Search for the cell housing the specified text and yield its [X, Y] center coordinate. 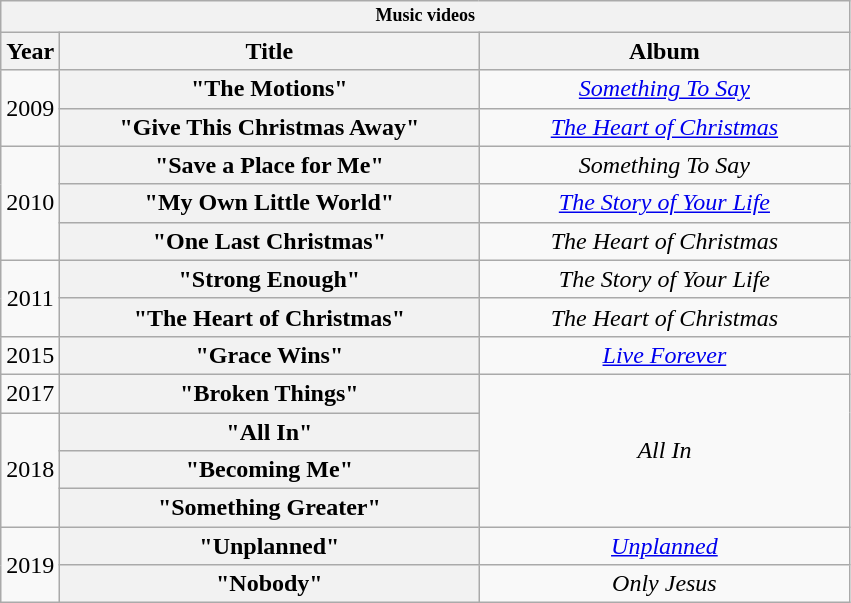
2018 [30, 470]
"Grace Wins" [270, 355]
Only Jesus [664, 584]
"The Heart of Christmas" [270, 317]
"Something Greater" [270, 508]
2009 [30, 108]
"Becoming Me" [270, 470]
"Strong Enough" [270, 279]
Music videos [426, 16]
Title [270, 51]
2019 [30, 565]
"Give This Christmas Away" [270, 127]
2015 [30, 355]
Album [664, 51]
All In [664, 450]
"Broken Things" [270, 393]
"The Motions" [270, 89]
Unplanned [664, 546]
Live Forever [664, 355]
Year [30, 51]
"My Own Little World" [270, 203]
"Unplanned" [270, 546]
"Nobody" [270, 584]
"One Last Christmas" [270, 241]
2011 [30, 298]
"All In" [270, 432]
"Save a Place for Me" [270, 165]
2017 [30, 393]
2010 [30, 203]
